Identify which cell holds the provided text, then report its [x, y] central coordinate. 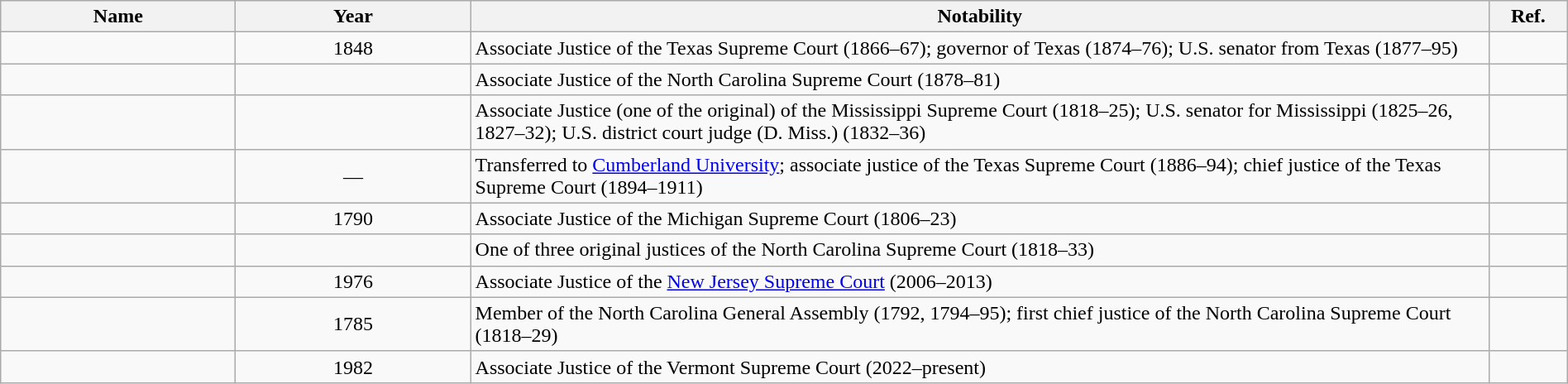
1848 [353, 48]
One of three original justices of the North Carolina Supreme Court (1818–33) [979, 250]
Transferred to Cumberland University; associate justice of the Texas Supreme Court (1886–94); chief justice of the Texas Supreme Court (1894–1911) [979, 175]
Ref. [1528, 17]
1982 [353, 367]
1790 [353, 218]
Member of the North Carolina General Assembly (1792, 1794–95); first chief justice of the North Carolina Supreme Court (1818–29) [979, 324]
Associate Justice of the Michigan Supreme Court (1806–23) [979, 218]
Year [353, 17]
Name [118, 17]
Associate Justice of the New Jersey Supreme Court (2006–2013) [979, 281]
Associate Justice of the North Carolina Supreme Court (1878–81) [979, 79]
1976 [353, 281]
Notability [979, 17]
— [353, 175]
Associate Justice of the Vermont Supreme Court (2022–present) [979, 367]
1785 [353, 324]
Associate Justice of the Texas Supreme Court (1866–67); governor of Texas (1874–76); U.S. senator from Texas (1877–95) [979, 48]
